Detect which cell encompasses the target text, then output its [x, y] center coordinate. 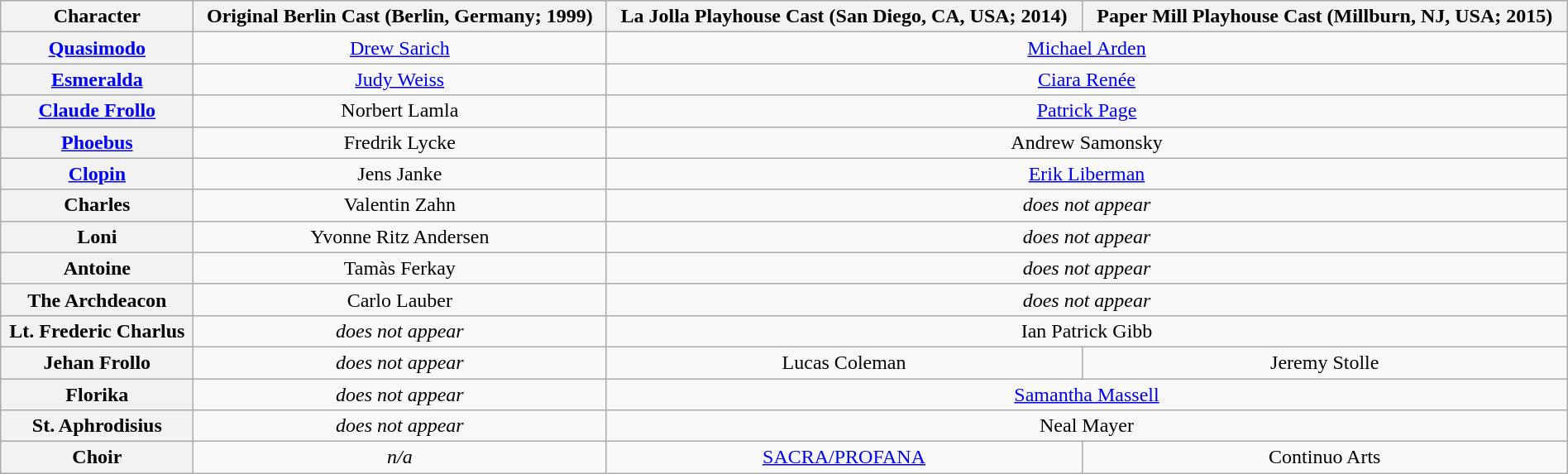
Lucas Coleman [844, 362]
SACRA/PROFANA [844, 457]
Andrew Samonsky [1087, 142]
Norbert Lamla [400, 111]
Tamàs Ferkay [400, 268]
The Archdeacon [98, 299]
Ciara Renée [1087, 79]
Original Berlin Cast (Berlin, Germany; 1999) [400, 17]
Yvonne Ritz Andersen [400, 237]
Phoebus [98, 142]
Jens Janke [400, 174]
Jehan Frollo [98, 362]
Judy Weiss [400, 79]
Lt. Frederic Charlus [98, 331]
Valentin Zahn [400, 205]
Ian Patrick Gibb [1087, 331]
Charles [98, 205]
Paper Mill Playhouse Cast (Millburn, NJ, USA; 2015) [1325, 17]
Character [98, 17]
Fredrik Lycke [400, 142]
Quasimodo [98, 48]
Michael Arden [1087, 48]
Drew Sarich [400, 48]
Erik Liberman [1087, 174]
Loni [98, 237]
Carlo Lauber [400, 299]
Samantha Massell [1087, 395]
Patrick Page [1087, 111]
Antoine [98, 268]
Claude Frollo [98, 111]
Florika [98, 395]
Esmeralda [98, 79]
La Jolla Playhouse Cast (San Diego, CA, USA; 2014) [844, 17]
Clopin [98, 174]
Choir [98, 457]
Neal Mayer [1087, 426]
Continuo Arts [1325, 457]
St. Aphrodisius [98, 426]
n/a [400, 457]
Jeremy Stolle [1325, 362]
